Search for the cell housing the specified text and yield its (X, Y) center coordinate. 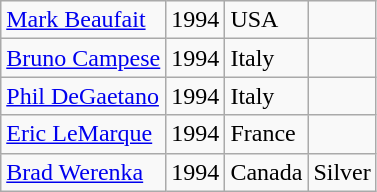
Canada (266, 172)
Silver (342, 172)
Mark Beaufait (84, 20)
Eric LeMarque (84, 134)
Bruno Campese (84, 58)
France (266, 134)
USA (266, 20)
Brad Werenka (84, 172)
Phil DeGaetano (84, 96)
